Determine the (X, Y) coordinate at the center of the cell enclosing the given text.  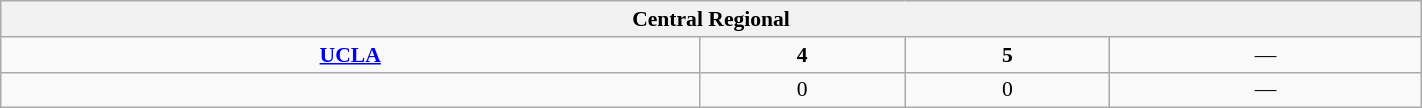
Central Regional (711, 19)
5 (1008, 55)
4 (802, 55)
UCLA (350, 55)
